Return [X, Y] of the center of cell containing provided text 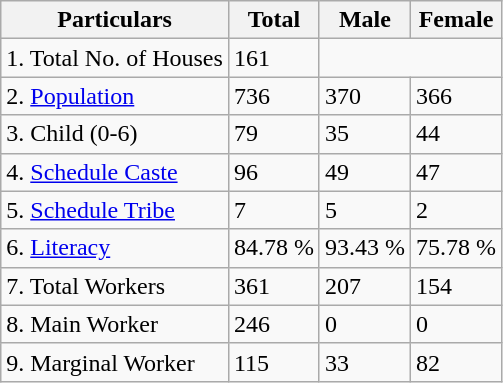
7 [274, 210]
33 [364, 362]
Female [456, 20]
1. Total No. of Houses [115, 58]
361 [274, 286]
79 [274, 134]
246 [274, 324]
Male [364, 20]
2 [456, 210]
5. Schedule Tribe [115, 210]
8. Main Worker [115, 324]
154 [456, 286]
82 [456, 362]
370 [364, 96]
115 [274, 362]
5 [364, 210]
161 [274, 58]
75.78 % [456, 248]
96 [274, 172]
6. Literacy [115, 248]
7. Total Workers [115, 286]
366 [456, 96]
4. Schedule Caste [115, 172]
47 [456, 172]
Total [274, 20]
Particulars [115, 20]
736 [274, 96]
3. Child (0-6) [115, 134]
44 [456, 134]
2. Population [115, 96]
35 [364, 134]
9. Marginal Worker [115, 362]
93.43 % [364, 248]
49 [364, 172]
207 [364, 286]
84.78 % [274, 248]
